Output the (x, y) coordinate of the center of the cell containing the given text.  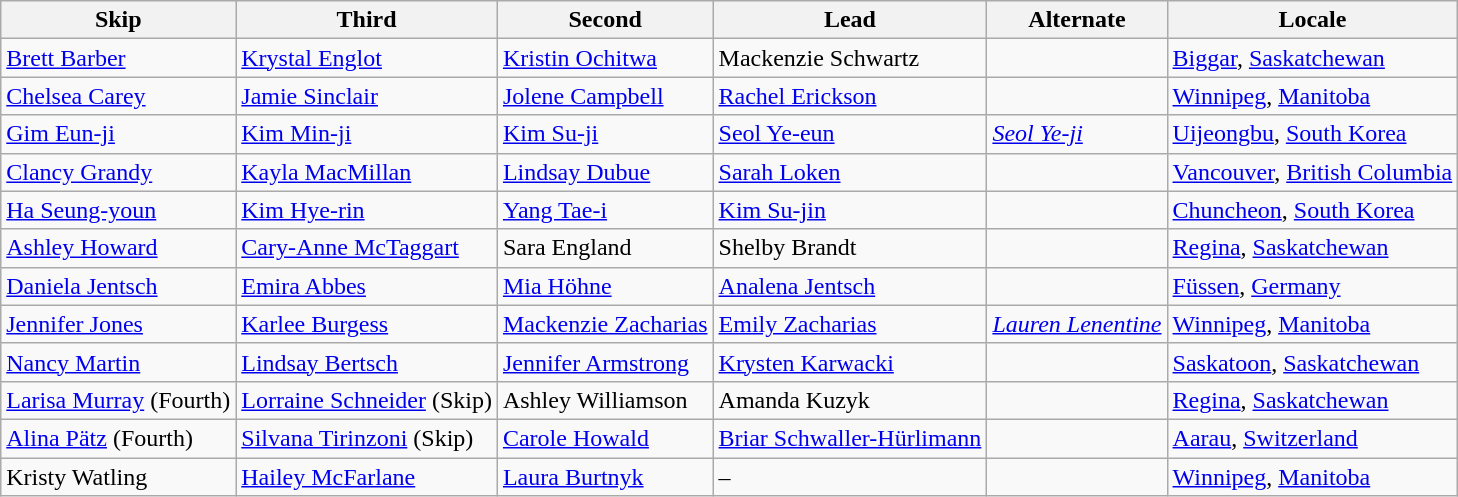
Briar Schwaller-Hürlimann (850, 438)
Amanda Kuzyk (850, 400)
Locale (1312, 20)
Mackenzie Schwartz (850, 58)
Karlee Burgess (367, 324)
Daniela Jentsch (118, 286)
Silvana Tirinzoni (Skip) (367, 438)
Krysten Karwacki (850, 362)
Yang Tae-i (605, 210)
Jennifer Armstrong (605, 362)
Ashley Howard (118, 248)
Vancouver, British Columbia (1312, 172)
Chuncheon, South Korea (1312, 210)
Sara England (605, 248)
Analena Jentsch (850, 286)
Krystal Englot (367, 58)
Kristin Ochitwa (605, 58)
– (850, 477)
Jolene Campbell (605, 96)
Alternate (1077, 20)
Lauren Lenentine (1077, 324)
Skip (118, 20)
Mia Höhne (605, 286)
Lindsay Bertsch (367, 362)
Seol Ye-eun (850, 134)
Füssen, Germany (1312, 286)
Alina Pätz (Fourth) (118, 438)
Lorraine Schneider (Skip) (367, 400)
Nancy Martin (118, 362)
Rachel Erickson (850, 96)
Kim Su-jin (850, 210)
Seol Ye-ji (1077, 134)
Hailey McFarlane (367, 477)
Ha Seung-youn (118, 210)
Lead (850, 20)
Saskatoon, Saskatchewan (1312, 362)
Shelby Brandt (850, 248)
Kim Su-ji (605, 134)
Brett Barber (118, 58)
Second (605, 20)
Kristy Watling (118, 477)
Clancy Grandy (118, 172)
Carole Howald (605, 438)
Cary-Anne McTaggart (367, 248)
Larisa Murray (Fourth) (118, 400)
Kayla MacMillan (367, 172)
Ashley Williamson (605, 400)
Jamie Sinclair (367, 96)
Aarau, Switzerland (1312, 438)
Mackenzie Zacharias (605, 324)
Uijeongbu, South Korea (1312, 134)
Laura Burtnyk (605, 477)
Sarah Loken (850, 172)
Biggar, Saskatchewan (1312, 58)
Third (367, 20)
Emira Abbes (367, 286)
Gim Eun-ji (118, 134)
Emily Zacharias (850, 324)
Jennifer Jones (118, 324)
Lindsay Dubue (605, 172)
Kim Hye-rin (367, 210)
Chelsea Carey (118, 96)
Kim Min-ji (367, 134)
